From the cell containing the given text, extract its center point as (x, y) coordinate. 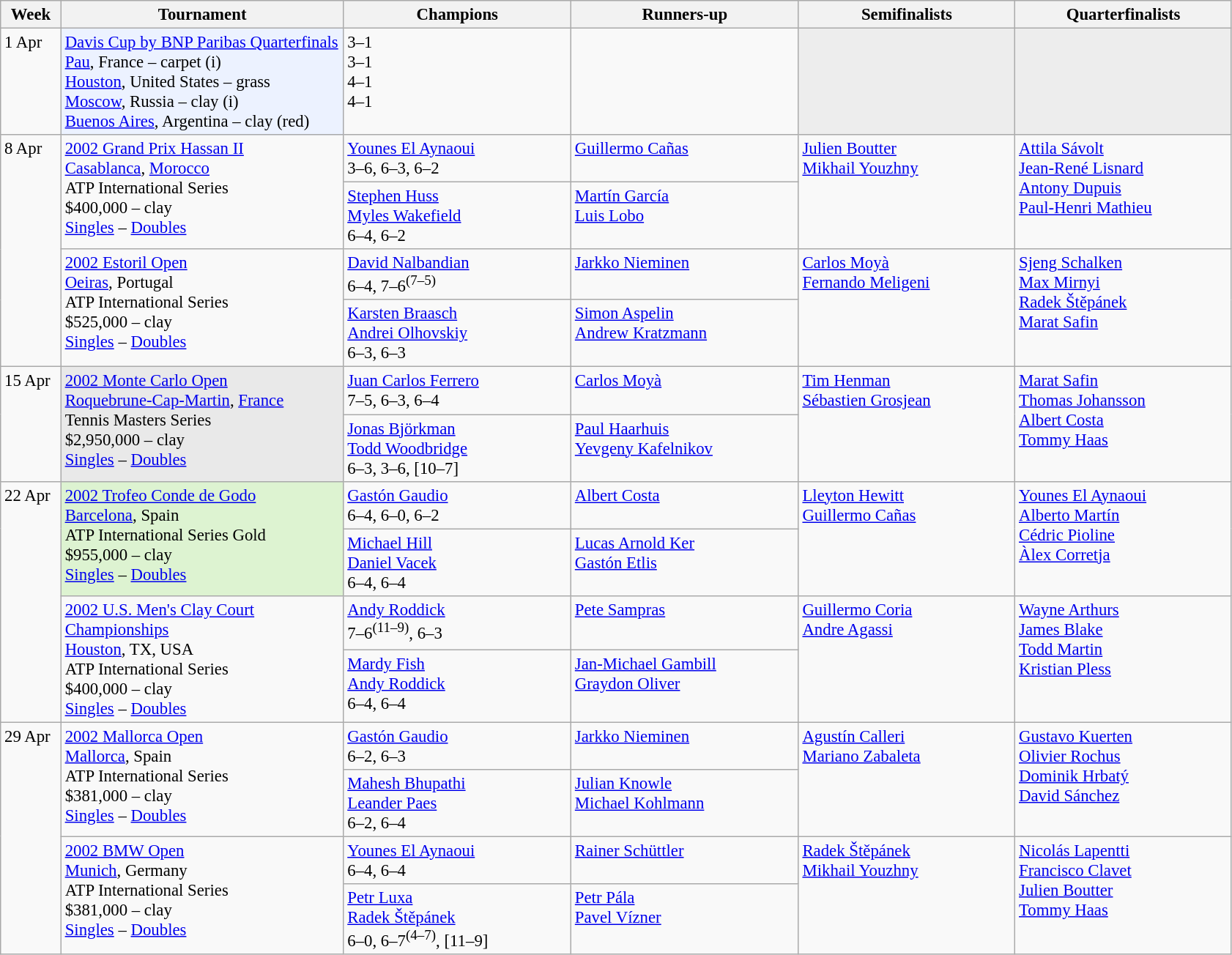
Tournament (202, 15)
Andy Roddick 7–6(11–9), 6–3 (457, 623)
Younes El Aynaoui Alberto Martín Cédric Pioline Àlex Corretja (1124, 538)
2002 BMW Open Munich, GermanyATP International Series$381,000 – clay Singles – Doubles (202, 895)
Marat Safin Thomas Johansson Albert Costa Tommy Haas (1124, 424)
Guillermo Coria Andre Agassi (907, 659)
8 Apr (31, 250)
Runners-up (686, 15)
Younes El Aynaoui 3–6, 6–3, 6–2 (457, 158)
15 Apr (31, 424)
Wayne Arthurs James Blake Todd Martin Kristian Pless (1124, 659)
Radek Štěpánek Mikhail Youzhny (907, 895)
Attila Sávolt Jean-René Lisnard Antony Dupuis Paul-Henri Mathieu (1124, 192)
Paul Haarhuis Yevgeny Kafelnikov (686, 448)
2002 U.S. Men's Clay Court Championships Houston, TX, USAATP International Series$400,000 – clay Singles – Doubles (202, 659)
Semifinalists (907, 15)
Petr Luxa Radek Štěpánek 6–0, 6–7(4–7), [11–9] (457, 919)
Gastón Gaudio 6–4, 6–0, 6–2 (457, 505)
3–1 3–1 4–1 4–1 (457, 82)
Mahesh Bhupathi Leander Paes 6–2, 6–4 (457, 803)
Stephen Huss Myles Wakefield 6–4, 6–2 (457, 216)
2002 Monte Carlo Open Roquebrune-Cap-Martin, FranceTennis Masters Series$2,950,000 – clay Singles – Doubles (202, 424)
Mardy Fish Andy Roddick 6–4, 6–4 (457, 686)
Lleyton Hewitt Guillermo Cañas (907, 538)
Agustín Calleri Mariano Zabaleta (907, 779)
Jan-Michael Gambill Graydon Oliver (686, 686)
22 Apr (31, 602)
Nicolás Lapentti Francisco Clavet Julien Boutter Tommy Haas (1124, 895)
Quarterfinalists (1124, 15)
Juan Carlos Ferrero 7–5, 6–3, 6–4 (457, 391)
Lucas Arnold Ker Gastón Etlis (686, 562)
Rainer Schüttler (686, 860)
Carlos Moyà Fernando Meligeni (907, 308)
Guillermo Cañas (686, 158)
29 Apr (31, 838)
2002 Estoril Open Oeiras, PortugalATP International Series$525,000 – clay Singles – Doubles (202, 308)
Sjeng Schalken Max Mirnyi Radek Štěpánek Marat Safin (1124, 308)
Michael Hill Daniel Vacek 6–4, 6–4 (457, 562)
Tim Henman Sébastien Grosjean (907, 424)
Albert Costa (686, 505)
2002 Grand Prix Hassan II Casablanca, MoroccoATP International Series$400,000 – clay Singles – Doubles (202, 192)
Week (31, 15)
2002 Mallorca Open Mallorca, SpainATP International Series$381,000 – clay Singles – Doubles (202, 779)
Martín García Luis Lobo (686, 216)
Simon Aspelin Andrew Kratzmann (686, 334)
David Nalbandian 6–4, 7–6(7–5) (457, 274)
Gustavo Kuerten Olivier Rochus Dominik Hrbatý David Sánchez (1124, 779)
Carlos Moyà (686, 391)
2002 Trofeo Conde de Godo Barcelona, SpainATP International Series Gold$955,000 – clay Singles – Doubles (202, 538)
Julian Knowle Michael Kohlmann (686, 803)
Jonas Björkman Todd Woodbridge 6–3, 3–6, [10–7] (457, 448)
Pete Sampras (686, 623)
Julien Boutter Mikhail Youzhny (907, 192)
Gastón Gaudio 6–2, 6–3 (457, 746)
Champions (457, 15)
Karsten Braasch Andrei Olhovskiy 6–3, 6–3 (457, 334)
Petr Pála Pavel Vízner (686, 919)
1 Apr (31, 82)
Younes El Aynaoui 6–4, 6–4 (457, 860)
